Output the (X, Y) coordinate of the center of the cell containing the given text.  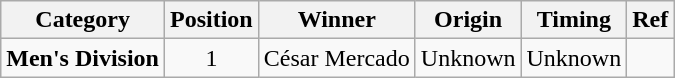
Ref (650, 20)
Category (83, 20)
Timing (574, 20)
Winner (336, 20)
Position (212, 20)
Men's Division (83, 58)
César Mercado (336, 58)
1 (212, 58)
Origin (468, 20)
